Extract the (X, Y) coordinate from the center of the cell holding the provided text.  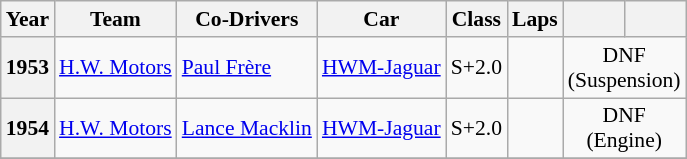
Laps (535, 19)
1954 (28, 128)
Lance Macklin (247, 128)
Co-Drivers (247, 19)
Car (382, 19)
DNF(Suspension) (624, 68)
Year (28, 19)
Class (476, 19)
DNF(Engine) (624, 128)
Team (116, 19)
Paul Frère (247, 68)
1953 (28, 68)
